From the cell containing the given text, extract its center point as (x, y) coordinate. 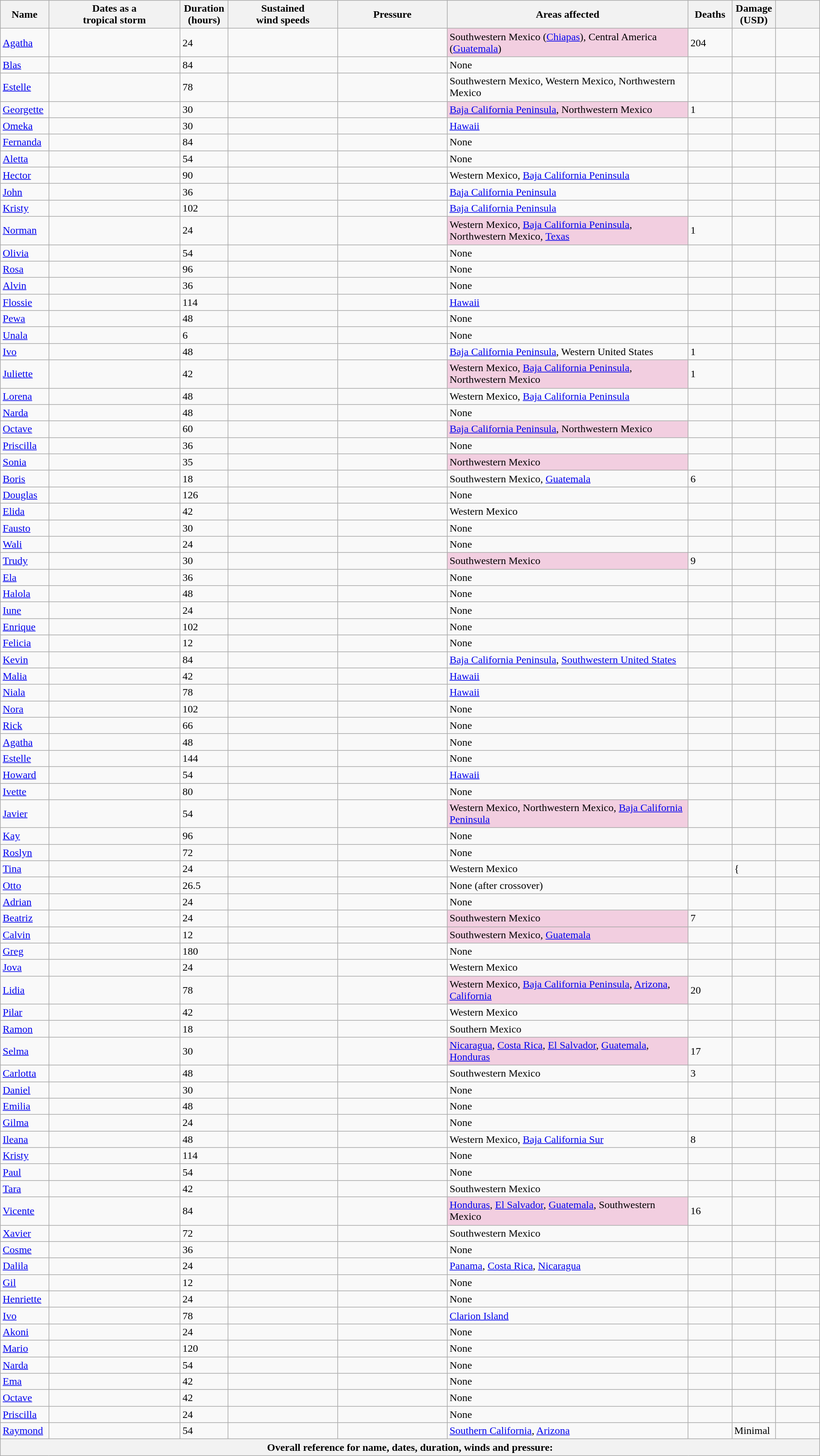
Georgette (25, 109)
Iune (25, 610)
Norman (25, 230)
Elida (25, 511)
9 (710, 561)
Dates as atropical storm (115, 15)
Boris (25, 478)
Ileana (25, 1139)
144 (204, 758)
Minimal (754, 1431)
Southwestern Mexico, Western Mexico, Northwestern Mexico (567, 87)
Emilia (25, 1106)
Otto (25, 885)
Fernanda (25, 142)
Olivia (25, 253)
26.5 (204, 885)
Ela (25, 577)
16 (710, 1211)
Sustainedwind speeds (283, 15)
Howard (25, 775)
Dalila (25, 1266)
Gil (25, 1283)
Baja California Peninsula, Southwestern United States (567, 660)
Nora (25, 709)
Overall reference for name, dates, duration, winds and pressure: (410, 1447)
Damage(USD) (754, 15)
Ema (25, 1382)
Hector (25, 175)
66 (204, 725)
Daniel (25, 1090)
Carlotta (25, 1073)
Adrian (25, 902)
Lidia (25, 990)
Halola (25, 594)
Paul (25, 1172)
Douglas (25, 495)
Aletta (25, 159)
Sonia (25, 462)
Western Mexico, Baja California Peninsula, Northwestern Mexico (567, 374)
204 (710, 42)
Panama, Costa Rica, Nicaragua (567, 1266)
None (after crossover) (567, 885)
Honduras, El Salvador, Guatemala, Southwestern Mexico (567, 1211)
Omeka (25, 126)
Pilar (25, 1012)
John (25, 192)
Areas affected (567, 15)
Calvin (25, 935)
Xavier (25, 1233)
Cosme (25, 1250)
Trudy (25, 561)
Roslyn (25, 853)
7 (710, 918)
Clarion Island (567, 1315)
Flossie (25, 302)
Felicia (25, 643)
Baja California Peninsula, Western United States (567, 352)
Deaths (710, 15)
Name (25, 15)
35 (204, 462)
80 (204, 791)
Kay (25, 836)
Tara (25, 1189)
Lorena (25, 396)
Duration(hours) (204, 15)
Southern Mexico (567, 1029)
Malia (25, 676)
Juliette (25, 374)
Greg (25, 951)
Mario (25, 1348)
90 (204, 175)
Beatriz (25, 918)
Niala (25, 693)
20 (710, 990)
Ramon (25, 1029)
Blas (25, 65)
Enrique (25, 627)
Western Mexico, Baja California Peninsula, Arizona, California (567, 990)
180 (204, 951)
Tina (25, 869)
Fausto (25, 528)
Henriette (25, 1299)
Raymond (25, 1431)
Gilma (25, 1123)
Unala (25, 335)
Kevin (25, 660)
Wali (25, 545)
Pressure (393, 15)
Akoni (25, 1332)
Vicente (25, 1211)
Nicaragua, Costa Rica, El Salvador, Guatemala, Honduras (567, 1051)
17 (710, 1051)
Rick (25, 725)
120 (204, 1348)
126 (204, 495)
Northwestern Mexico (567, 462)
Jova (25, 968)
3 (710, 1073)
{ (754, 869)
Southern California, Arizona (567, 1431)
60 (204, 429)
Western Mexico, Baja California Sur (567, 1139)
Southwestern Mexico (Chiapas), Central America (Guatemala) (567, 42)
Western Mexico, Northwestern Mexico, Baja California Peninsula (567, 814)
Pewa (25, 319)
Western Mexico, Baja California Peninsula, Northwestern Mexico, Texas (567, 230)
Javier (25, 814)
Selma (25, 1051)
Alvin (25, 286)
Rosa (25, 269)
Ivette (25, 791)
8 (710, 1139)
